From the cell containing the given text, extract its center point as [x, y] coordinate. 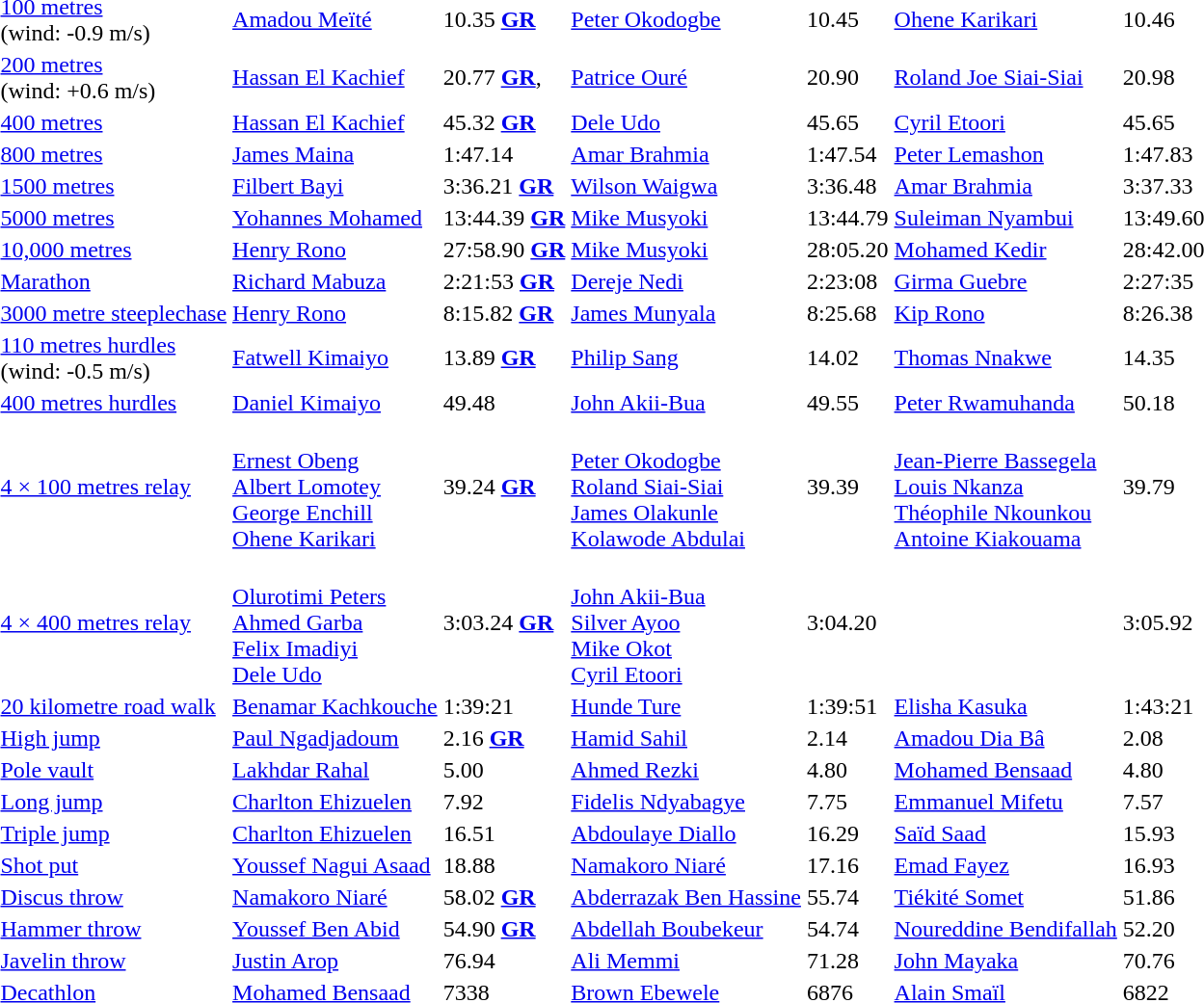
3:36.21 GR [504, 186]
Cyril Etoori [1005, 122]
1:47.14 [504, 154]
13:44.39 GR [504, 218]
Wilson Waigwa [686, 186]
54.74 [847, 929]
James Maina [335, 154]
20.90 [847, 77]
18.88 [504, 865]
2.14 [847, 738]
4.80 [847, 770]
Paul Ngadjadoum [335, 738]
7.75 [847, 802]
8:15.82 GR [504, 313]
Ahmed Rezki [686, 770]
Mohamed Kedir [1005, 250]
5.00 [504, 770]
49.55 [847, 403]
3:04.20 [847, 622]
1:47.54 [847, 154]
Elisha Kasuka [1005, 706]
Girma Guebre [1005, 281]
Filbert Bayi [335, 186]
20.77 GR, [504, 77]
Olurotimi PetersAhmed GarbaFelix ImadiyiDele Udo [335, 622]
2:23:08 [847, 281]
John Mayaka [1005, 961]
Dele Udo [686, 122]
Roland Joe Siai-Siai [1005, 77]
Richard Mabuza [335, 281]
Abdoulaye Diallo [686, 833]
Jean-Pierre BassegelaLouis NkanzaThéophile NkounkouAntoine Kiakouama [1005, 487]
Justin Arop [335, 961]
2:21:53 GR [504, 281]
Suleiman Nyambui [1005, 218]
55.74 [847, 897]
39.24 GR [504, 487]
Benamar Kachkouche [335, 706]
39.39 [847, 487]
Amadou Dia Bâ [1005, 738]
7.92 [504, 802]
Peter Lemashon [1005, 154]
28:05.20 [847, 250]
76.94 [504, 961]
Emad Fayez [1005, 865]
58.02 GR [504, 897]
Philip Sang [686, 358]
71.28 [847, 961]
Daniel Kimaiyo [335, 403]
45.32 GR [504, 122]
Noureddine Bendifallah [1005, 929]
Ali Memmi [686, 961]
Hunde Ture [686, 706]
8:25.68 [847, 313]
17.16 [847, 865]
Abdellah Boubekeur [686, 929]
Saïd Saad [1005, 833]
1:39:51 [847, 706]
Patrice Ouré [686, 77]
Hamid Sahil [686, 738]
Emmanuel Mifetu [1005, 802]
John Akii-BuaSilver AyooMike OkotCyril Etoori [686, 622]
Tiékité Somet [1005, 897]
Yohannes Mohamed [335, 218]
16.29 [847, 833]
Abderrazak Ben Hassine [686, 897]
45.65 [847, 122]
Mohamed Bensaad [1005, 770]
3:36.48 [847, 186]
1:39:21 [504, 706]
Fatwell Kimaiyo [335, 358]
Peter OkodogbeRoland Siai-SiaiJames OlakunleKolawode Abdulai [686, 487]
Youssef Ben Abid [335, 929]
Dereje Nedi [686, 281]
16.51 [504, 833]
14.02 [847, 358]
2.16 GR [504, 738]
Fidelis Ndyabagye [686, 802]
54.90 GR [504, 929]
27:58.90 GR [504, 250]
Kip Rono [1005, 313]
Lakhdar Rahal [335, 770]
3:03.24 GR [504, 622]
John Akii-Bua [686, 403]
Youssef Nagui Asaad [335, 865]
49.48 [504, 403]
James Munyala [686, 313]
Ernest ObengAlbert LomoteyGeorge EnchillOhene Karikari [335, 487]
13.89 GR [504, 358]
Peter Rwamuhanda [1005, 403]
13:44.79 [847, 218]
Thomas Nnakwe [1005, 358]
